Extract the (x, y) coordinate from the center of the cell holding the provided text.  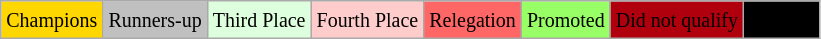
Runners-up (155, 20)
Promoted (566, 20)
Champions (52, 20)
Did not qualify (676, 20)
Third Place (259, 20)
Fourth Place (368, 20)
Relegation (473, 20)
not held (781, 20)
